Return the [X, Y] coordinate for the center point of the cell that contains the specified text.  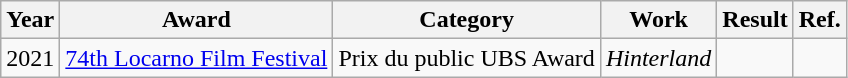
Ref. [820, 20]
Category [467, 20]
74th Locarno Film Festival [196, 58]
Year [30, 20]
2021 [30, 58]
Award [196, 20]
Work [658, 20]
Result [755, 20]
Hinterland [658, 58]
Prix du public UBS Award [467, 58]
